Scan for the cell matching the given text and deliver its [X, Y] coordinate at center. 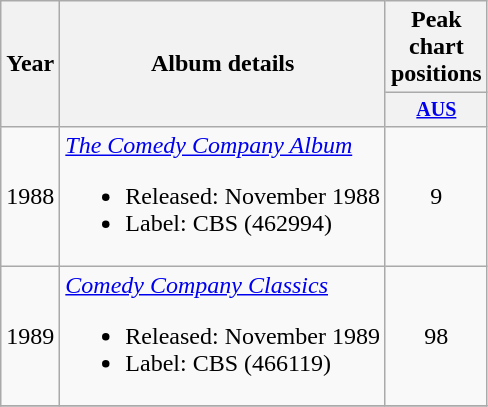
AUS [436, 110]
1989 [30, 336]
9 [436, 196]
Year [30, 64]
98 [436, 336]
Peak chart positions [436, 47]
1988 [30, 196]
Comedy Company ClassicsReleased: November 1989Label: CBS (466119) [223, 336]
The Comedy Company AlbumReleased: November 1988Label: CBS (462994) [223, 196]
Album details [223, 64]
